Search for the cell housing the specified text and yield its [X, Y] center coordinate. 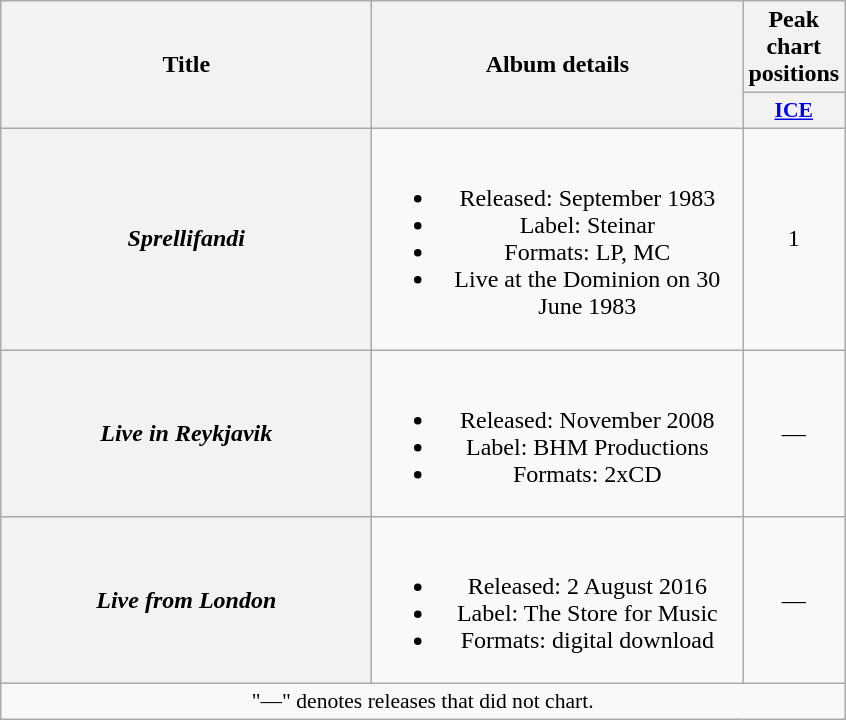
1 [794, 238]
Released: 2 August 2016Label: The Store for MusicFormats: digital download [558, 600]
Live from London [186, 600]
Album details [558, 65]
Released: November 2008Label: BHM ProductionsFormats: 2xCD [558, 434]
ICE [794, 111]
Released: September 1983Label: SteinarFormats: LP, MCLive at the Dominion on 30 June 1983 [558, 238]
Title [186, 65]
"—" denotes releases that did not chart. [423, 702]
Peak chart positions [794, 47]
Sprellifandi [186, 238]
Live in Reykjavik [186, 434]
